From the cell containing the given text, extract its center point as [X, Y] coordinate. 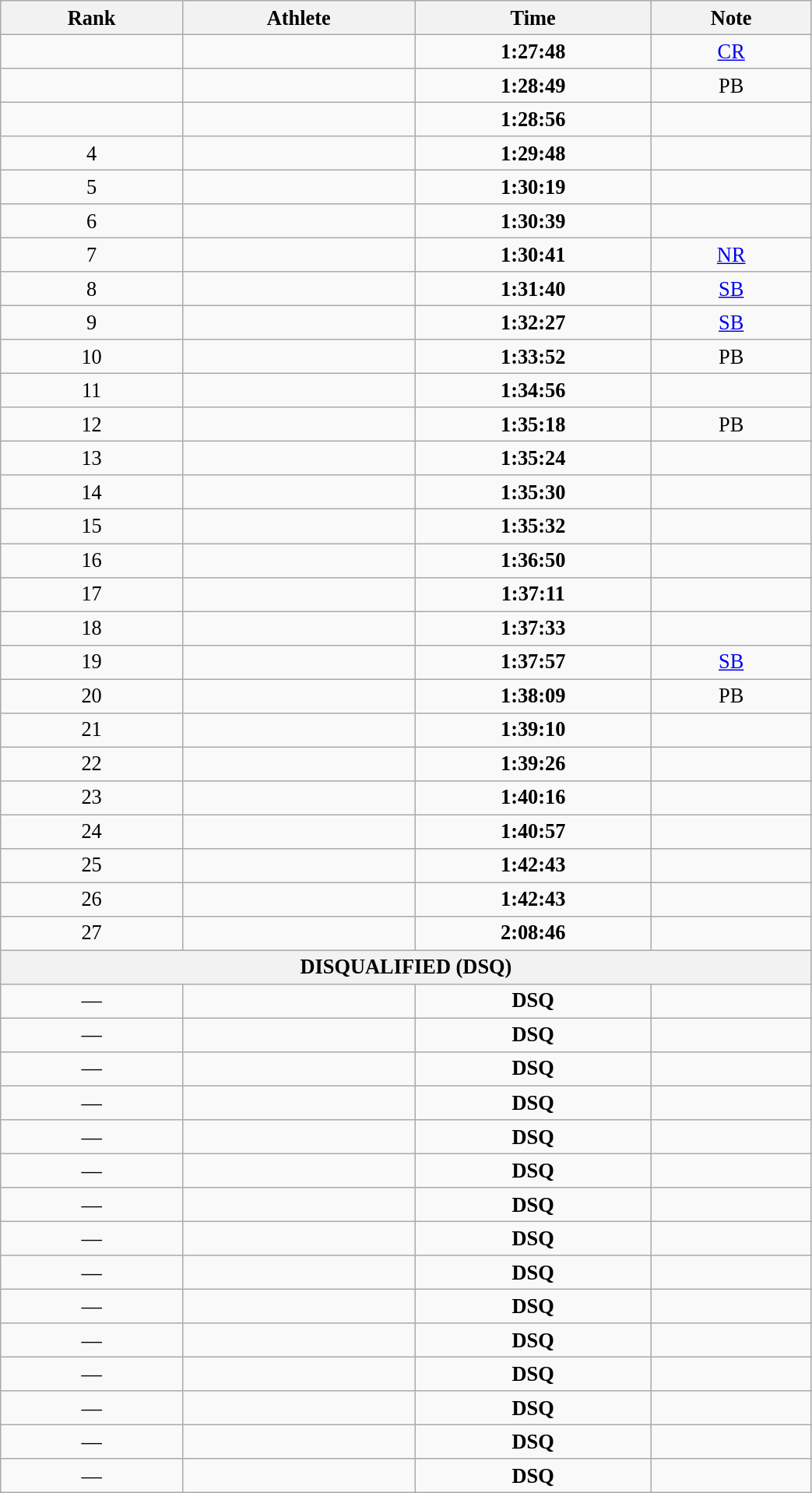
1:32:27 [533, 322]
1:35:30 [533, 492]
27 [92, 933]
13 [92, 458]
1:35:32 [533, 526]
19 [92, 662]
11 [92, 390]
17 [92, 594]
Time [533, 17]
1:37:11 [533, 594]
20 [92, 695]
12 [92, 424]
10 [92, 357]
1:34:56 [533, 390]
1:30:19 [533, 187]
14 [92, 492]
Athlete [299, 17]
9 [92, 322]
6 [92, 221]
8 [92, 289]
NR [731, 255]
1:28:49 [533, 85]
15 [92, 526]
1:35:18 [533, 424]
1:39:26 [533, 763]
1:30:41 [533, 255]
1:31:40 [533, 289]
24 [92, 831]
DISQUALIFIED (DSQ) [406, 967]
23 [92, 798]
1:40:57 [533, 831]
1:35:24 [533, 458]
18 [92, 628]
1:40:16 [533, 798]
1:33:52 [533, 357]
2:08:46 [533, 933]
1:38:09 [533, 695]
1:36:50 [533, 560]
Rank [92, 17]
16 [92, 560]
7 [92, 255]
1:37:57 [533, 662]
1:30:39 [533, 221]
Note [731, 17]
1:29:48 [533, 153]
5 [92, 187]
1:27:48 [533, 51]
1:39:10 [533, 730]
4 [92, 153]
22 [92, 763]
26 [92, 900]
1:28:56 [533, 119]
25 [92, 865]
1:37:33 [533, 628]
CR [731, 51]
21 [92, 730]
